Determine the [x, y] coordinate at the center of the cell enclosing the given text.  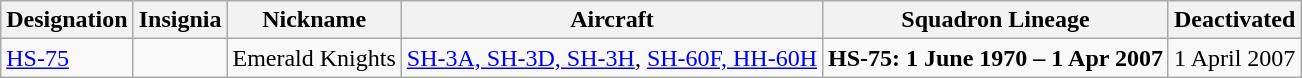
Nickname [314, 20]
1 April 2007 [1234, 58]
HS-75 [67, 58]
Aircraft [612, 20]
Emerald Knights [314, 58]
SH-3A, SH-3D, SH-3H, SH-60F, HH-60H [612, 58]
Squadron Lineage [995, 20]
Insignia [180, 20]
Deactivated [1234, 20]
Designation [67, 20]
HS-75: 1 June 1970 – 1 Apr 2007 [995, 58]
